Scan for the cell matching the given text and deliver its [X, Y] coordinate at center. 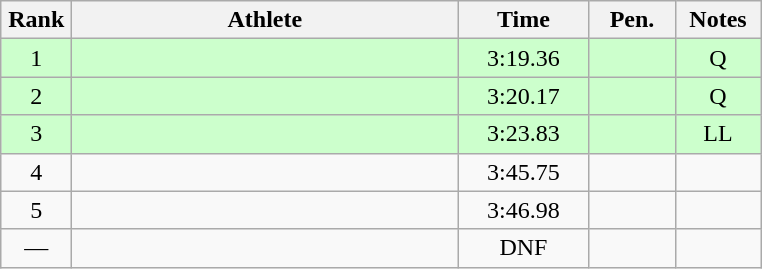
5 [36, 210]
Time [524, 20]
3:45.75 [524, 172]
Athlete [265, 20]
3 [36, 134]
Rank [36, 20]
3:23.83 [524, 134]
Pen. [632, 20]
3:20.17 [524, 96]
3:46.98 [524, 210]
LL [718, 134]
2 [36, 96]
3:19.36 [524, 58]
— [36, 248]
Notes [718, 20]
4 [36, 172]
DNF [524, 248]
1 [36, 58]
